Extract the (X, Y) coordinate from the center of the cell holding the provided text.  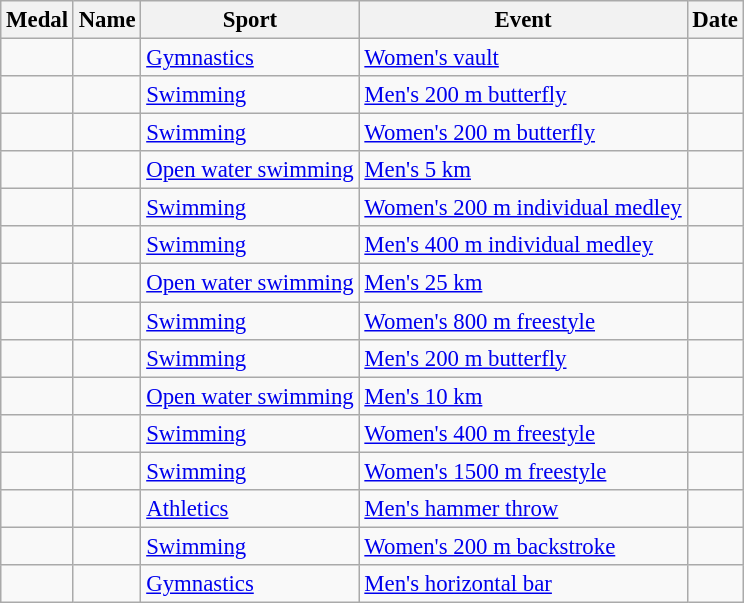
Women's 1500 m freestyle (523, 471)
Sport (250, 20)
Name (107, 20)
Men's horizontal bar (523, 584)
Women's vault (523, 58)
Women's 200 m individual medley (523, 208)
Athletics (250, 509)
Women's 200 m butterfly (523, 133)
Date (715, 20)
Men's 25 km (523, 283)
Women's 400 m freestyle (523, 433)
Women's 200 m backstroke (523, 546)
Men's 10 km (523, 396)
Men's hammer throw (523, 509)
Medal (38, 20)
Event (523, 20)
Men's 5 km (523, 170)
Men's 400 m individual medley (523, 245)
Women's 800 m freestyle (523, 321)
